Extract the (X, Y) coordinate from the center of the cell holding the provided text.  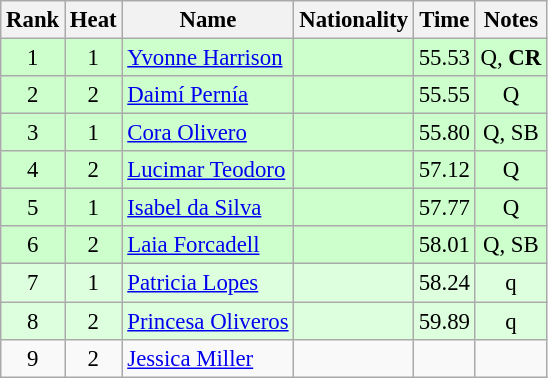
Princesa Oliveros (208, 321)
4 (33, 170)
Patricia Lopes (208, 283)
9 (33, 358)
Daimí Pernía (208, 95)
7 (33, 283)
Heat (94, 20)
Lucimar Teodoro (208, 170)
Time (444, 20)
Yvonne Harrison (208, 58)
57.77 (444, 208)
58.01 (444, 245)
8 (33, 321)
55.80 (444, 133)
5 (33, 208)
58.24 (444, 283)
Q, CR (510, 58)
3 (33, 133)
Name (208, 20)
Jessica Miller (208, 358)
55.53 (444, 58)
Cora Olivero (208, 133)
Rank (33, 20)
Nationality (354, 20)
59.89 (444, 321)
57.12 (444, 170)
Notes (510, 20)
55.55 (444, 95)
Laia Forcadell (208, 245)
Isabel da Silva (208, 208)
6 (33, 245)
